Output the (X, Y) coordinate of the center of the cell containing the given text.  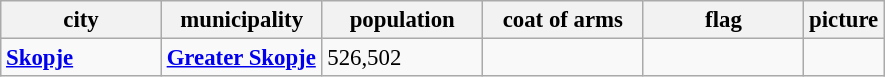
population (402, 20)
coat of arms (564, 20)
city (82, 20)
526,502 (402, 58)
flag (724, 20)
picture (844, 20)
Greater Skopje (242, 58)
Skopje (82, 58)
municipality (242, 20)
